Pinpoint the cell where the given text exists, returning its (x, y) midpoint coordinate. 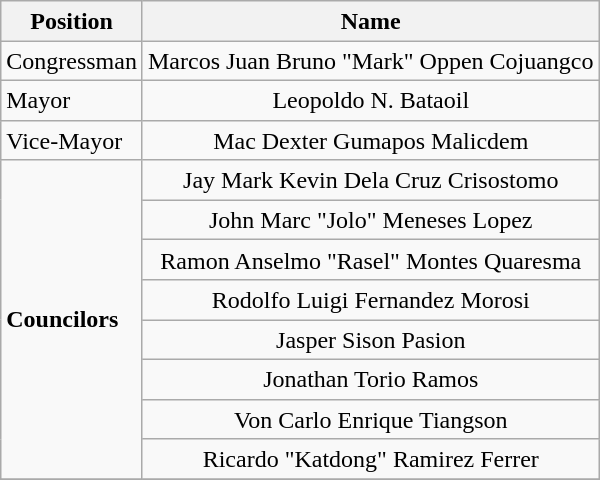
Jasper Sison Pasion (370, 340)
Councilors (72, 320)
Jonathan Torio Ramos (370, 379)
Position (72, 21)
Vice-Mayor (72, 140)
Rodolfo Luigi Fernandez Morosi (370, 300)
John Marc "Jolo" Meneses Lopez (370, 220)
Marcos Juan Bruno "Mark" Oppen Cojuangco (370, 61)
Leopoldo N. Bataoil (370, 100)
Von Carlo Enrique Tiangson (370, 419)
Ramon Anselmo "Rasel" Montes Quaresma (370, 260)
Mac Dexter Gumapos Malicdem (370, 140)
Jay Mark Kevin Dela Cruz Crisostomo (370, 180)
Mayor (72, 100)
Congressman (72, 61)
Ricardo "Katdong" Ramirez Ferrer (370, 459)
Name (370, 21)
